Return the (x, y) coordinate for the center point of the cell that contains the specified text.  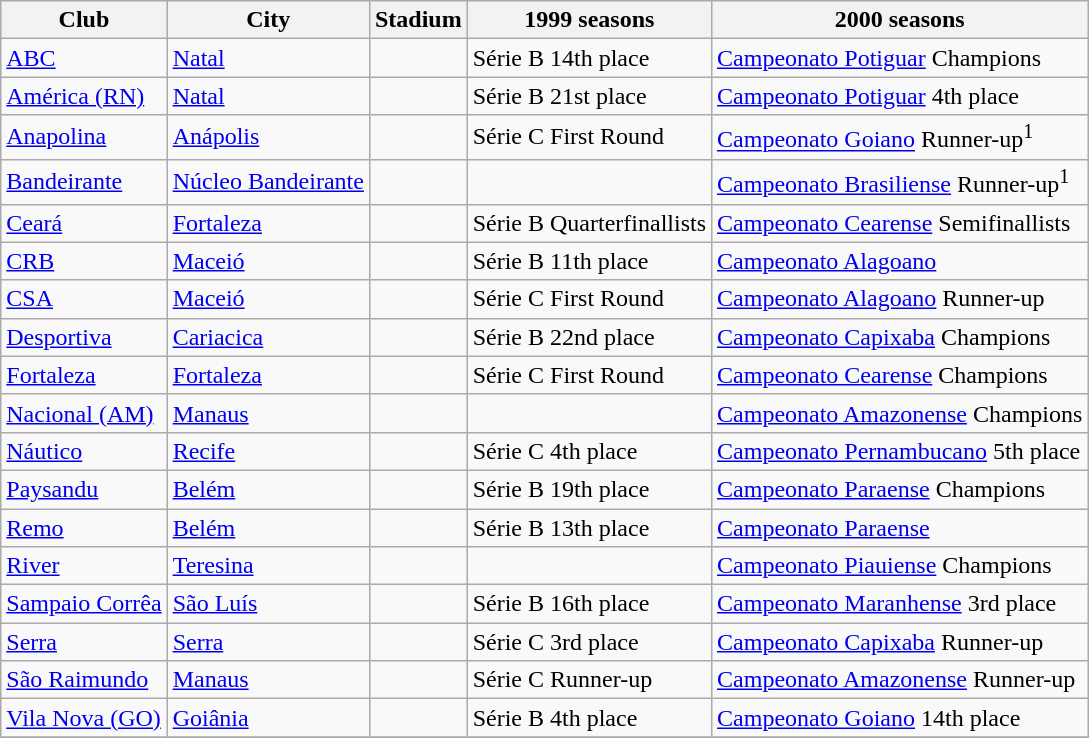
Série B 13th place (589, 528)
Série B 16th place (589, 604)
Campeonato Brasiliense Runner-up1 (900, 182)
Série B 22nd place (589, 337)
Remo (84, 528)
Campeonato Maranhense 3rd place (900, 604)
Cariacica (268, 337)
América (RN) (84, 96)
Ceará (84, 223)
River (84, 566)
Náutico (84, 451)
Paysandu (84, 489)
Teresina (268, 566)
Campeonato Cearense Semifinallists (900, 223)
Núcleo Bandeirante (268, 182)
Club (84, 20)
ABC (84, 58)
Campeonato Amazonense Champions (900, 413)
Anapolina (84, 138)
Série B 4th place (589, 718)
Série B Quarterfinallists (589, 223)
Nacional (AM) (84, 413)
Anápolis (268, 138)
Série C 3rd place (589, 642)
Série B 19th place (589, 489)
Campeonato Cearense Champions (900, 375)
Campeonato Alagoano (900, 261)
Desportiva (84, 337)
Série B 14th place (589, 58)
Campeonato Piauiense Champions (900, 566)
CSA (84, 299)
Campeonato Paraense Champions (900, 489)
Campeonato Capixaba Runner-up (900, 642)
Campeonato Goiano 14th place (900, 718)
Recife (268, 451)
CRB (84, 261)
Stadium (418, 20)
São Raimundo (84, 680)
Série C 4th place (589, 451)
Campeonato Capixaba Champions (900, 337)
Série C Runner-up (589, 680)
Goiânia (268, 718)
Série B 11th place (589, 261)
Sampaio Corrêa (84, 604)
Bandeirante (84, 182)
Vila Nova (GO) (84, 718)
Campeonato Alagoano Runner-up (900, 299)
Campeonato Goiano Runner-up1 (900, 138)
São Luís (268, 604)
2000 seasons (900, 20)
Campeonato Pernambucano 5th place (900, 451)
City (268, 20)
1999 seasons (589, 20)
Campeonato Potiguar 4th place (900, 96)
Campeonato Potiguar Champions (900, 58)
Campeonato Amazonense Runner-up (900, 680)
Série B 21st place (589, 96)
Campeonato Paraense (900, 528)
